Return (x, y) of the center of cell containing provided text 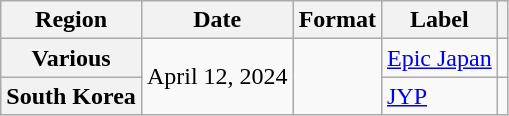
Region (72, 20)
Date (217, 20)
Format (337, 20)
JYP (439, 96)
Various (72, 58)
South Korea (72, 96)
Epic Japan (439, 58)
Label (439, 20)
April 12, 2024 (217, 77)
